For the text-containing cell, return its midpoint in [X, Y] coordinate format. 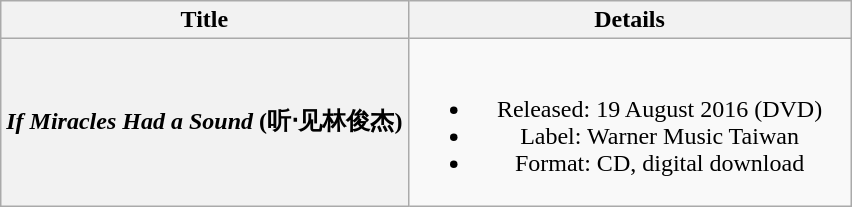
If Miracles Had a Sound (听‧见林俊杰) [204, 122]
Details [630, 20]
Released: 19 August 2016 (DVD)Label: Warner Music TaiwanFormat: CD, digital download [630, 122]
Title [204, 20]
